Extract the [x, y] coordinate from the center of the cell holding the provided text.  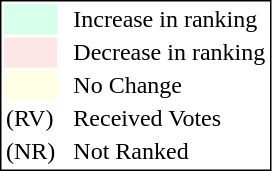
Decrease in ranking [170, 53]
(RV) [30, 119]
No Change [170, 85]
Increase in ranking [170, 19]
Received Votes [170, 119]
(NR) [30, 151]
Not Ranked [170, 151]
